Pinpoint the cell where the given text exists, returning its (X, Y) midpoint coordinate. 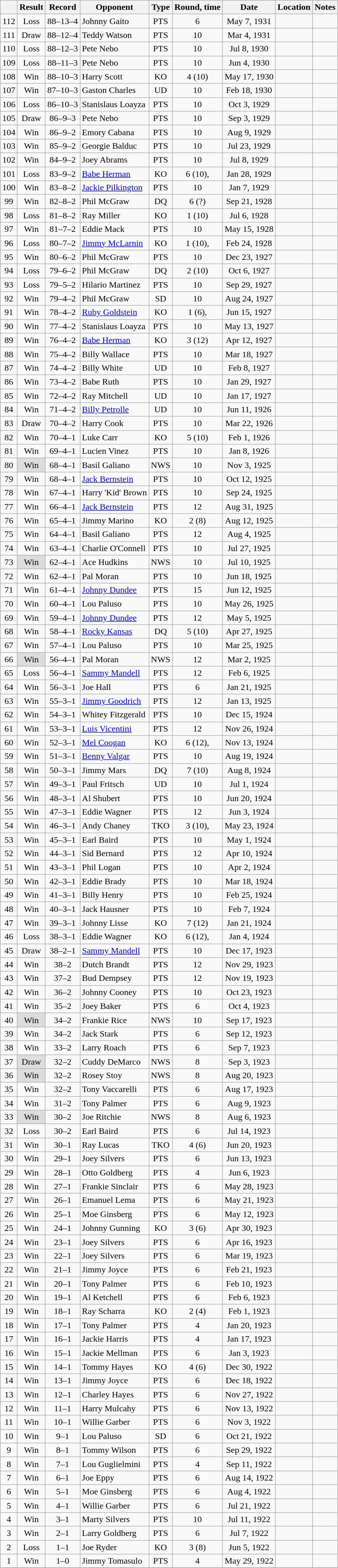
Oct 6, 1927 (249, 271)
Billy Henry (114, 895)
Mar 25, 1925 (249, 645)
Otto Goldberg (114, 1173)
May 1, 1924 (249, 839)
Benny Valgar (114, 756)
Dec 18, 1922 (249, 1381)
9–1 (63, 1436)
Nov 27, 1922 (249, 1395)
Jun 12, 1925 (249, 590)
71–4–2 (63, 410)
41–3–1 (63, 895)
Harry Cook (114, 424)
Sep 3, 1929 (249, 118)
Sep 29, 1927 (249, 285)
52 (9, 854)
Oct 4, 1923 (249, 1006)
85 (9, 395)
May 26, 1925 (249, 604)
56 (9, 798)
Aug 17, 1923 (249, 1089)
Jackie Harris (114, 1339)
111 (9, 35)
5–1 (63, 1491)
Harry 'Kid' Brown (114, 493)
Dec 15, 1924 (249, 715)
Jul 10, 1925 (249, 562)
25–1 (63, 1214)
104 (9, 132)
2 (9, 1547)
88–11–3 (63, 63)
33 (9, 1117)
87 (9, 368)
Oct 21, 1922 (249, 1436)
3–1 (63, 1520)
Jan 8, 1926 (249, 451)
Johnny Gaito (114, 21)
Paul Fritsch (114, 784)
11 (9, 1422)
Record (63, 7)
Frankie Sinclair (114, 1186)
98 (9, 215)
Joe Hall (114, 687)
79–4–2 (63, 299)
Johnny Gunning (114, 1228)
Apr 30, 1923 (249, 1228)
68 (9, 632)
Jul 8, 1929 (249, 160)
Mel Coogan (114, 742)
77–4–2 (63, 326)
Jul 7, 1922 (249, 1533)
11–1 (63, 1408)
Jan 20, 1923 (249, 1325)
83–8–2 (63, 188)
Georgie Balduc (114, 146)
7–1 (63, 1464)
63–4–1 (63, 548)
96 (9, 243)
Jul 6, 1928 (249, 215)
23–1 (63, 1242)
18 (9, 1325)
Joey Abrams (114, 160)
37–2 (63, 978)
90 (9, 326)
61 (9, 729)
Nov 3, 1922 (249, 1422)
Frankie Rice (114, 1020)
42 (9, 992)
72–4–2 (63, 395)
86–9–2 (63, 132)
10–1 (63, 1422)
27–1 (63, 1186)
17 (9, 1339)
51 (9, 867)
44–3–1 (63, 854)
Emanuel Lema (114, 1200)
88 (9, 354)
59 (9, 756)
Sep 3, 1923 (249, 1062)
1 (9, 1561)
75–4–2 (63, 354)
Al Shubert (114, 798)
Aug 9, 1923 (249, 1103)
49–3–1 (63, 784)
Harry Scott (114, 77)
34 (9, 1103)
109 (9, 63)
Sid Bernard (114, 854)
21–1 (63, 1269)
Jack Hausner (114, 909)
86–10–3 (63, 104)
48–3–1 (63, 798)
59–4–1 (63, 618)
Billy Wallace (114, 354)
Jun 5, 1922 (249, 1547)
Al Ketchell (114, 1298)
26 (9, 1214)
4–1 (63, 1506)
97 (9, 229)
Luke Carr (114, 437)
6 (?) (198, 202)
88–12–4 (63, 35)
Lou Guglielmini (114, 1464)
Round, time (198, 7)
3 (12) (198, 340)
1–0 (63, 1561)
5 (9, 1506)
27 (9, 1200)
Jan 4, 1924 (249, 937)
Aug 4, 1922 (249, 1491)
Jun 13, 1923 (249, 1159)
2 (10) (198, 271)
102 (9, 160)
Aug 14, 1922 (249, 1478)
Sep 7, 1923 (249, 1048)
3 (10), (198, 826)
Jul 11, 1922 (249, 1520)
8–1 (63, 1450)
73 (9, 562)
1–1 (63, 1547)
Tony Vaccarelli (114, 1089)
Andy Chaney (114, 826)
Feb 10, 1923 (249, 1283)
67–4–1 (63, 493)
May 7, 1931 (249, 21)
22 (9, 1269)
47 (9, 923)
7 (9, 1478)
88–10–3 (63, 77)
Bud Dempsey (114, 978)
1 (10), (198, 243)
Eddie Brady (114, 881)
Babe Ruth (114, 382)
74–4–2 (63, 368)
Aug 20, 1923 (249, 1076)
63 (9, 701)
56–3–1 (63, 687)
32 (9, 1131)
Aug 9, 1929 (249, 132)
78–4–2 (63, 312)
87–10–3 (63, 90)
28–1 (63, 1173)
13–1 (63, 1381)
54 (9, 826)
20–1 (63, 1283)
6 (10), (198, 174)
Dutch Brandt (114, 964)
Nov 19, 1923 (249, 978)
May 5, 1925 (249, 618)
75 (9, 534)
23 (9, 1256)
46 (9, 937)
Rosey Stoy (114, 1076)
Apr 12, 1927 (249, 340)
Nov 26, 1924 (249, 729)
Jun 4, 1930 (249, 63)
64–4–1 (63, 534)
16–1 (63, 1339)
Apr 10, 1924 (249, 854)
Teddy Watson (114, 35)
Mar 18, 1924 (249, 881)
Charley Hayes (114, 1395)
43 (9, 978)
80–7–2 (63, 243)
94 (9, 271)
Aug 4, 1925 (249, 534)
70–4–1 (63, 437)
May 13, 1927 (249, 326)
36 (9, 1076)
55 (9, 812)
12–1 (63, 1395)
83–9–2 (63, 174)
7 (10) (198, 770)
13 (9, 1395)
19–1 (63, 1298)
43–3–1 (63, 867)
16 (9, 1353)
60–4–1 (63, 604)
69–4–1 (63, 451)
100 (9, 188)
Jun 20, 1924 (249, 798)
108 (9, 77)
Oct 3, 1929 (249, 104)
101 (9, 174)
31 (9, 1145)
Emory Cabana (114, 132)
Hilario Martinez (114, 285)
33–2 (63, 1048)
Jan 21, 1925 (249, 687)
Jul 8, 1930 (249, 49)
38 (9, 1048)
Larry Roach (114, 1048)
40–3–1 (63, 909)
38–2 (63, 964)
45 (9, 951)
69 (9, 618)
Date (249, 7)
84–9–2 (63, 160)
May 29, 1922 (249, 1561)
Jimmy Marino (114, 520)
Dec 23, 1927 (249, 257)
85–9–2 (63, 146)
4 (10) (198, 77)
Apr 2, 1924 (249, 867)
Ray Scharra (114, 1311)
Gaston Charles (114, 90)
Dec 17, 1923 (249, 951)
17–1 (63, 1325)
Jimmy Mars (114, 770)
Ray Miller (114, 215)
50 (9, 881)
81–7–2 (63, 229)
Jul 23, 1929 (249, 146)
Rocky Kansas (114, 632)
May 12, 1923 (249, 1214)
Aug 19, 1924 (249, 756)
70 (9, 604)
Feb 24, 1928 (249, 243)
Joe Ryder (114, 1547)
53–3–1 (63, 729)
Jan 28, 1929 (249, 174)
Nov 3, 1925 (249, 465)
30–1 (63, 1145)
Jan 7, 1929 (249, 188)
Jul 27, 1925 (249, 548)
Feb 18, 1930 (249, 90)
14–1 (63, 1367)
76–4–2 (63, 340)
79–5–2 (63, 285)
86–9–3 (63, 118)
46–3–1 (63, 826)
Marty Silvers (114, 1520)
Feb 21, 1923 (249, 1269)
Joe Eppy (114, 1478)
May 28, 1923 (249, 1186)
Johnny Lisse (114, 923)
3 (6) (198, 1228)
Mar 19, 1923 (249, 1256)
3 (8) (198, 1547)
35–2 (63, 1006)
20 (9, 1298)
26–1 (63, 1200)
66 (9, 659)
58–4–1 (63, 632)
103 (9, 146)
Luis Vicentini (114, 729)
24 (9, 1242)
Mar 18, 1927 (249, 354)
38–3–1 (63, 937)
29–1 (63, 1159)
Feb 6, 1925 (249, 673)
7 (12) (198, 923)
9 (9, 1450)
70–4–2 (63, 424)
Nov 29, 1923 (249, 964)
25 (9, 1228)
76 (9, 520)
Billy Petrolle (114, 410)
Dec 30, 1922 (249, 1367)
24–1 (63, 1228)
91 (9, 312)
107 (9, 90)
19 (9, 1311)
110 (9, 49)
39 (9, 1034)
Apr 16, 1923 (249, 1242)
72 (9, 576)
41 (9, 1006)
21 (9, 1283)
99 (9, 202)
Nov 13, 1922 (249, 1408)
29 (9, 1173)
Oct 23, 1923 (249, 992)
Ruby Goldstein (114, 312)
1 (6), (198, 312)
Larry Goldberg (114, 1533)
106 (9, 104)
57–4–1 (63, 645)
3 (9, 1533)
Phil Logan (114, 867)
Jan 3, 1923 (249, 1353)
82 (9, 437)
40 (9, 1020)
58 (9, 770)
37 (9, 1062)
Jimmy McLarnin (114, 243)
Eddie Mack (114, 229)
May 23, 1924 (249, 826)
Johnny Cooney (114, 992)
49 (9, 895)
Aug 8, 1924 (249, 770)
86 (9, 382)
Jul 14, 1923 (249, 1131)
Joe Ritchie (114, 1117)
Jun 18, 1925 (249, 576)
Jun 20, 1923 (249, 1145)
Mar 22, 1926 (249, 424)
35 (9, 1089)
Cuddy DeMarco (114, 1062)
92 (9, 299)
80 (9, 465)
1 (10) (198, 215)
2 (4) (198, 1311)
42–3–1 (63, 881)
Result (31, 7)
81 (9, 451)
15–1 (63, 1353)
65 (9, 673)
Jackie Pilkington (114, 188)
48 (9, 909)
Feb 1, 1926 (249, 437)
Charlie O'Connell (114, 548)
50–3–1 (63, 770)
2 (8) (198, 520)
71 (9, 590)
67 (9, 645)
18–1 (63, 1311)
93 (9, 285)
May 17, 1930 (249, 77)
80–6–2 (63, 257)
22–1 (63, 1256)
74 (9, 548)
78 (9, 493)
79 (9, 479)
112 (9, 21)
Sep 11, 1922 (249, 1464)
Jun 6, 1923 (249, 1173)
Feb 6, 1923 (249, 1298)
88–13–4 (63, 21)
39–3–1 (63, 923)
31–2 (63, 1103)
6–1 (63, 1478)
57 (9, 784)
Oct 12, 1925 (249, 479)
Ray Mitchell (114, 395)
Mar 2, 1925 (249, 659)
Apr 27, 1925 (249, 632)
Feb 1, 1923 (249, 1311)
Whitey Fitzgerald (114, 715)
Harry Mulcahy (114, 1408)
Feb 8, 1927 (249, 368)
Tommy Wilson (114, 1450)
Jun 3, 1924 (249, 812)
Sep 29, 1922 (249, 1450)
47–3–1 (63, 812)
Sep 12, 1923 (249, 1034)
Aug 24, 1927 (249, 299)
65–4–1 (63, 520)
Jan 17, 1927 (249, 395)
Sep 24, 1925 (249, 493)
Jimmy Goodrich (114, 701)
Jack Stark (114, 1034)
Jun 11, 1926 (249, 410)
Type (160, 7)
Feb 25, 1924 (249, 895)
28 (9, 1186)
82–8–2 (63, 202)
55–3–1 (63, 701)
Aug 6, 1923 (249, 1117)
Location (294, 7)
Jimmy Tomasulo (114, 1561)
May 21, 1923 (249, 1200)
Jul 1, 1924 (249, 784)
Jackie Mellman (114, 1353)
83 (9, 424)
Mar 4, 1931 (249, 35)
89 (9, 340)
36–2 (63, 992)
Nov 13, 1924 (249, 742)
Jan 29, 1927 (249, 382)
88–12–3 (63, 49)
45–3–1 (63, 839)
81–8–2 (63, 215)
Jun 15, 1927 (249, 312)
Aug 12, 1925 (249, 520)
Ray Lucas (114, 1145)
44 (9, 964)
Feb 7, 1924 (249, 909)
77 (9, 507)
61–4–1 (63, 590)
Aug 31, 1925 (249, 507)
May 15, 1928 (249, 229)
Tommy Hayes (114, 1367)
51–3–1 (63, 756)
2–1 (63, 1533)
Jan 17, 1923 (249, 1339)
Lucien Vinez (114, 451)
Jan 13, 1925 (249, 701)
14 (9, 1381)
53 (9, 839)
Sep 17, 1923 (249, 1020)
Jul 21, 1922 (249, 1506)
73–4–2 (63, 382)
Ace Hudkins (114, 562)
38–2–1 (63, 951)
95 (9, 257)
54–3–1 (63, 715)
62 (9, 715)
Jan 21, 1924 (249, 923)
Opponent (114, 7)
60 (9, 742)
64 (9, 687)
84 (9, 410)
30 (9, 1159)
52–3–1 (63, 742)
Billy White (114, 368)
Sep 21, 1928 (249, 202)
Notes (325, 7)
Joey Baker (114, 1006)
105 (9, 118)
79–6–2 (63, 271)
66–4–1 (63, 507)
